Scan for the cell matching the given text and deliver its [x, y] coordinate at center. 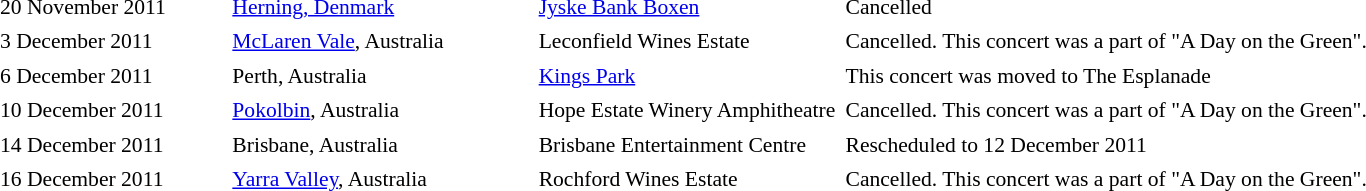
Pokolbin, Australia [380, 110]
Perth, Australia [380, 76]
Leconfield Wines Estate [688, 42]
Hope Estate Winery Amphitheatre [688, 110]
Kings Park [688, 76]
McLaren Vale, Australia [380, 42]
Brisbane, Australia [380, 145]
Brisbane Entertainment Centre [688, 145]
